Capture the cell that displays the provided text and extract its [X, Y] central coordinate. 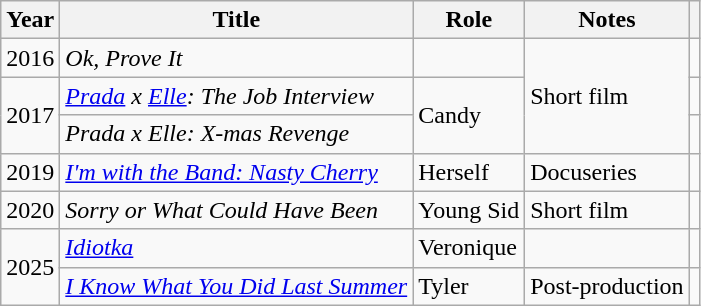
Sorry or What Could Have Been [236, 210]
I Know What You Did Last Summer [236, 286]
2016 [30, 58]
Prada x Elle: The Job Interview [236, 96]
2025 [30, 267]
Candy [469, 115]
Title [236, 20]
2020 [30, 210]
Herself [469, 172]
Idiotka [236, 248]
2017 [30, 115]
Young Sid [469, 210]
Tyler [469, 286]
Veronique [469, 248]
2019 [30, 172]
Docuseries [607, 172]
Notes [607, 20]
Role [469, 20]
Ok, Prove It [236, 58]
Post-production [607, 286]
I'm with the Band: Nasty Cherry [236, 172]
Year [30, 20]
Prada x Elle: X-mas Revenge [236, 134]
